Detect which cell encompasses the target text, then output its [x, y] center coordinate. 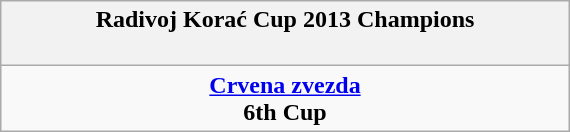
Crvena zvezda6th Cup [284, 98]
Radivoj Korać Cup 2013 Champions [284, 34]
